Determine the (x, y) coordinate at the center of the cell enclosing the given text.  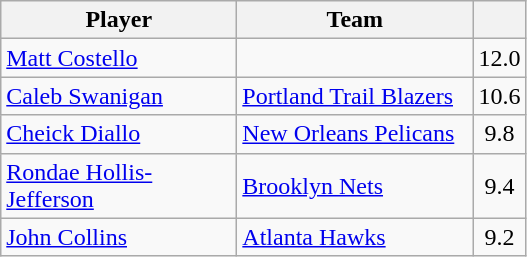
New Orleans Pelicans (355, 134)
9.8 (500, 134)
9.2 (500, 237)
Cheick Diallo (119, 134)
Player (119, 20)
12.0 (500, 58)
John Collins (119, 237)
Caleb Swanigan (119, 96)
Atlanta Hawks (355, 237)
10.6 (500, 96)
Matt Costello (119, 58)
9.4 (500, 186)
Portland Trail Blazers (355, 96)
Team (355, 20)
Rondae Hollis-Jefferson (119, 186)
Brooklyn Nets (355, 186)
